Capture the cell that displays the provided text and extract its [x, y] central coordinate. 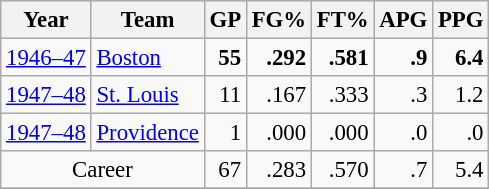
St. Louis [148, 95]
Boston [148, 58]
APG [404, 20]
.7 [404, 170]
Providence [148, 133]
PPG [461, 20]
1 [225, 133]
1946–47 [46, 58]
.9 [404, 58]
.3 [404, 95]
.292 [278, 58]
Team [148, 20]
.283 [278, 170]
55 [225, 58]
.570 [342, 170]
Year [46, 20]
11 [225, 95]
6.4 [461, 58]
GP [225, 20]
1.2 [461, 95]
FT% [342, 20]
FG% [278, 20]
Career [102, 170]
.333 [342, 95]
.167 [278, 95]
67 [225, 170]
5.4 [461, 170]
.581 [342, 58]
